From the cell containing the given text, extract its center point as [X, Y] coordinate. 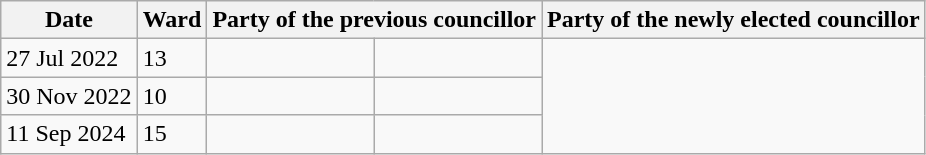
11 Sep 2024 [69, 134]
15 [172, 134]
Ward [172, 20]
10 [172, 96]
27 Jul 2022 [69, 58]
Party of the previous councillor [374, 20]
13 [172, 58]
Date [69, 20]
30 Nov 2022 [69, 96]
Party of the newly elected councillor [734, 20]
